From the cell containing the given text, extract its center point as (x, y) coordinate. 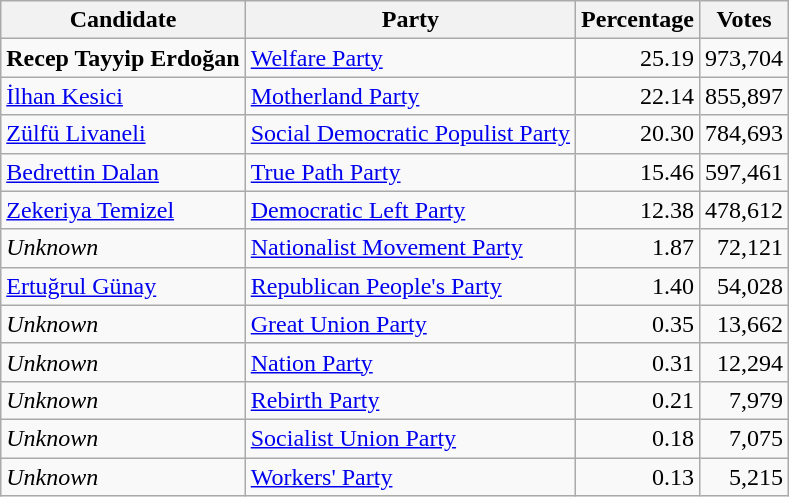
Zekeriya Temizel (123, 210)
Ertuğrul Günay (123, 286)
20.30 (638, 134)
54,028 (744, 286)
7,979 (744, 400)
Nationalist Movement Party (410, 248)
Motherland Party (410, 96)
0.21 (638, 400)
Social Democratic Populist Party (410, 134)
Recep Tayyip Erdoğan (123, 58)
0.31 (638, 362)
Percentage (638, 20)
Candidate (123, 20)
Nation Party (410, 362)
25.19 (638, 58)
Party (410, 20)
12,294 (744, 362)
Rebirth Party (410, 400)
478,612 (744, 210)
855,897 (744, 96)
Zülfü Livaneli (123, 134)
0.13 (638, 477)
Great Union Party (410, 324)
784,693 (744, 134)
12.38 (638, 210)
72,121 (744, 248)
1.40 (638, 286)
Republican People's Party (410, 286)
973,704 (744, 58)
1.87 (638, 248)
0.35 (638, 324)
15.46 (638, 172)
Workers' Party (410, 477)
5,215 (744, 477)
597,461 (744, 172)
Democratic Left Party (410, 210)
İlhan Kesici (123, 96)
Votes (744, 20)
Bedrettin Dalan (123, 172)
True Path Party (410, 172)
22.14 (638, 96)
13,662 (744, 324)
0.18 (638, 438)
Welfare Party (410, 58)
Socialist Union Party (410, 438)
7,075 (744, 438)
